For the text-containing cell, return its midpoint in [x, y] coordinate format. 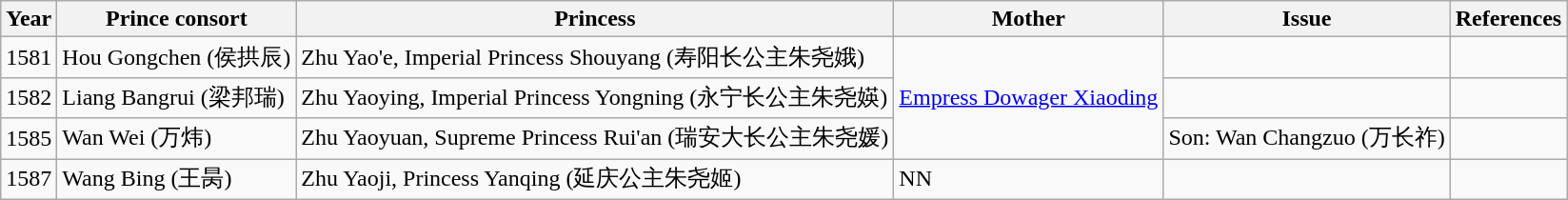
Hou Gongchen (侯拱辰) [177, 57]
Zhu Yaoji, Princess Yanqing (延庆公主朱尧姬) [595, 179]
1582 [29, 97]
Liang Bangrui (梁邦瑞) [177, 97]
Zhu Yao'e, Imperial Princess Shouyang (寿阳长公主朱尧娥) [595, 57]
Prince consort [177, 19]
Princess [595, 19]
Wan Wei (万炜) [177, 139]
Wang Bing (王昺) [177, 179]
Empress Dowager Xiaoding [1028, 98]
NN [1028, 179]
Mother [1028, 19]
Issue [1306, 19]
Son: Wan Changzuo (万长祚) [1306, 139]
Zhu Yaoyuan, Supreme Princess Rui'an (瑞安大长公主朱尧媛) [595, 139]
1585 [29, 139]
1581 [29, 57]
1587 [29, 179]
Year [29, 19]
Zhu Yaoying, Imperial Princess Yongning (永宁长公主朱尧媖) [595, 97]
References [1508, 19]
